Identify which cell holds the provided text, then report its [X, Y] central coordinate. 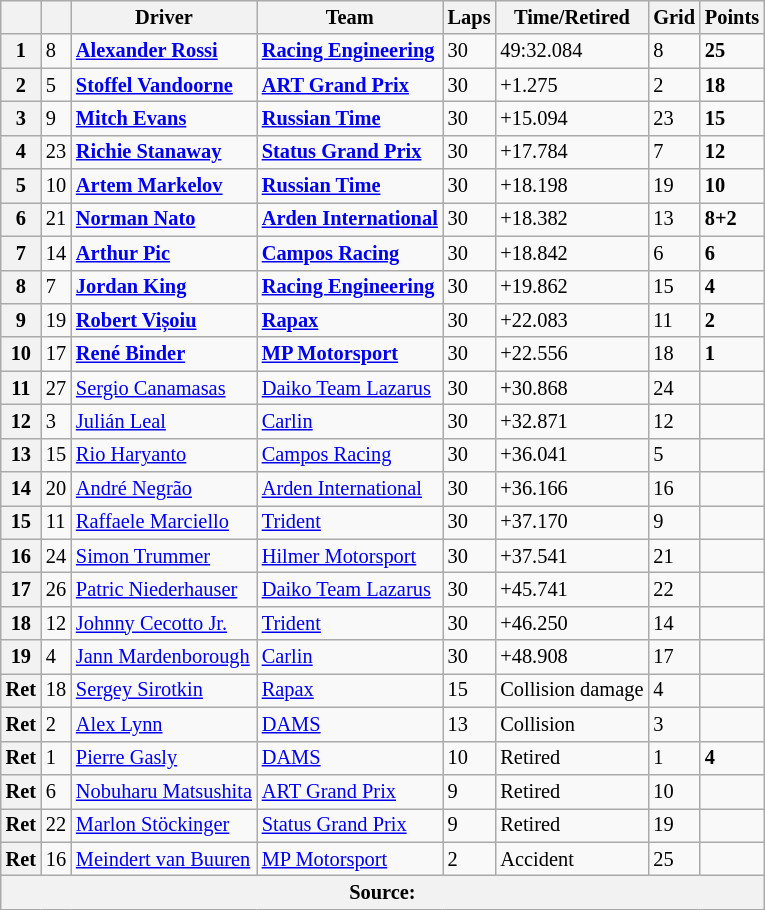
Sergio Canamasas [164, 388]
Meindert van Buuren [164, 859]
+22.083 [572, 320]
Patric Niederhauser [164, 589]
Accident [572, 859]
Marlon Stöckinger [164, 825]
Alex Lynn [164, 724]
Arthur Pic [164, 253]
Artem Markelov [164, 186]
Driver [164, 17]
Sergey Sirotkin [164, 690]
Richie Stanaway [164, 152]
Stoffel Vandoorne [164, 85]
Jann Mardenborough [164, 657]
Collision [572, 724]
+48.908 [572, 657]
Rio Haryanto [164, 455]
Collision damage [572, 690]
Nobuharu Matsushita [164, 791]
+45.741 [572, 589]
20 [56, 489]
49:32.084 [572, 51]
Points [732, 17]
Norman Nato [164, 219]
Time/Retired [572, 17]
+22.556 [572, 354]
26 [56, 589]
+36.166 [572, 489]
René Binder [164, 354]
Grid [674, 17]
André Negrão [164, 489]
+1.275 [572, 85]
+46.250 [572, 623]
+36.041 [572, 455]
+19.862 [572, 287]
Robert Vișoiu [164, 320]
+18.842 [572, 253]
8+2 [732, 219]
+32.871 [572, 421]
Raffaele Marciello [164, 522]
Simon Trummer [164, 556]
+18.198 [572, 186]
Team [350, 17]
+17.784 [572, 152]
Mitch Evans [164, 118]
+37.170 [572, 522]
Laps [470, 17]
27 [56, 388]
+30.868 [572, 388]
Johnny Cecotto Jr. [164, 623]
Julián Leal [164, 421]
Alexander Rossi [164, 51]
+37.541 [572, 556]
Source: [382, 892]
Pierre Gasly [164, 758]
+18.382 [572, 219]
Jordan King [164, 287]
Hilmer Motorsport [350, 556]
+15.094 [572, 118]
